Extract the (x, y) coordinate from the center of the cell holding the provided text.  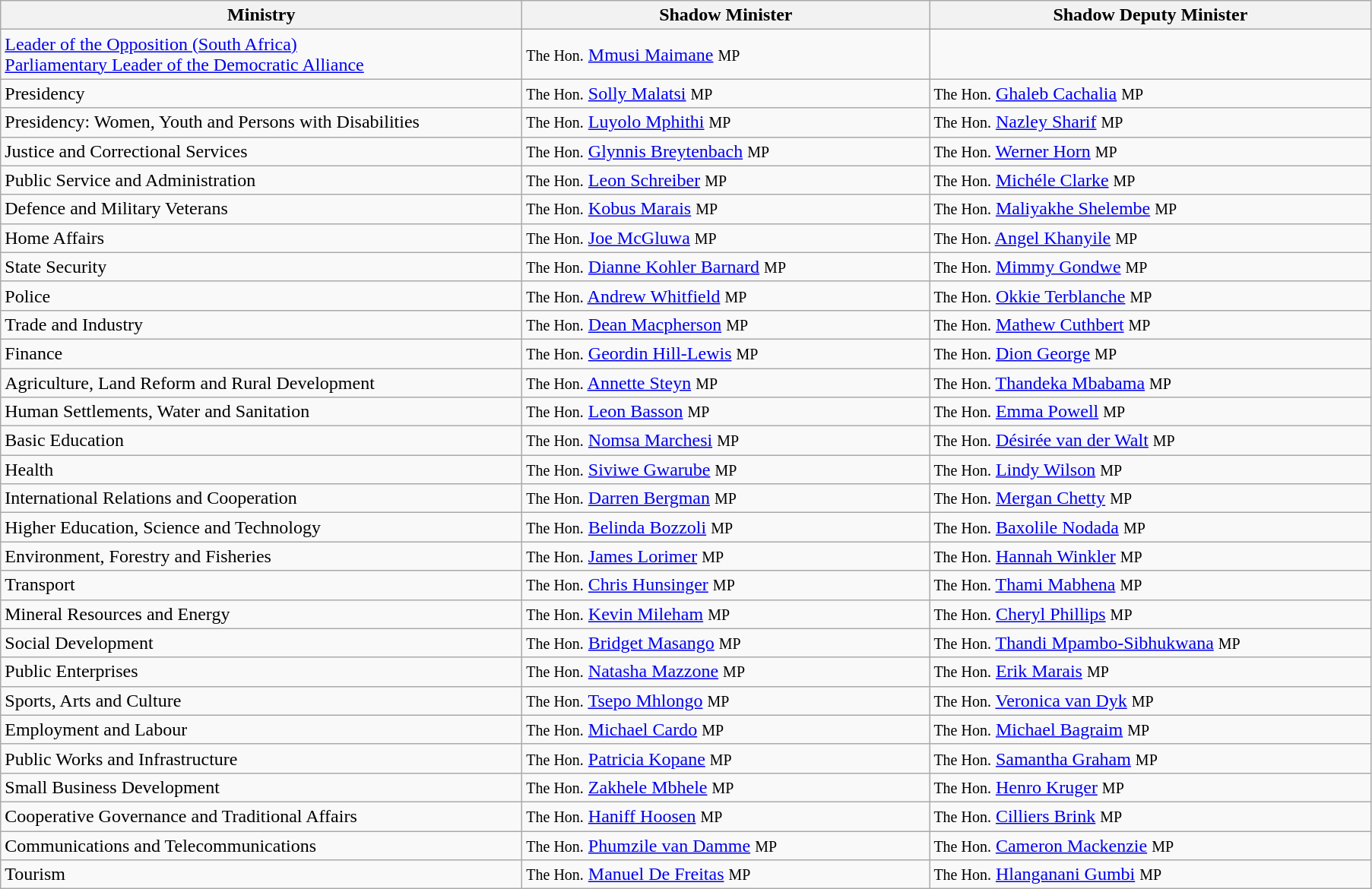
The Hon. Nazley Sharif MP (1151, 122)
The Hon. Leon Basson MP (726, 412)
The Hon. Angel Khanyile MP (1151, 238)
Communications and Telecommunications (261, 846)
The Hon. Annette Steyn MP (726, 382)
The Hon. Veronica van Dyk MP (1151, 701)
The Hon. Leon Schreiber MP (726, 180)
State Security (261, 267)
The Hon. Erik Marais MP (1151, 672)
The Hon. Zakhele Mbhele MP (726, 787)
The Hon. Manuel De Freitas MP (726, 875)
The Hon. Maliyakhe Shelembe MP (1151, 209)
Presidency (261, 93)
The Hon. Mathew Cuthbert MP (1151, 324)
Home Affairs (261, 238)
Justice and Correctional Services (261, 151)
The Hon. Mergan Chetty MP (1151, 498)
Leader of the Opposition (South Africa)Parliamentary Leader of the Democratic Alliance (261, 55)
Social Development (261, 643)
Small Business Development (261, 787)
The Hon. Patricia Kopane MP (726, 758)
The Hon. Darren Bergman MP (726, 498)
Shadow Minister (726, 15)
Transport (261, 585)
The Hon. Andrew Whitfield MP (726, 296)
The Hon. Thandi Mpambo-Sibhukwana MP (1151, 643)
The Hon. Solly Malatsi MP (726, 93)
The Hon. Geordin Hill-Lewis MP (726, 353)
The Hon. Chris Hunsinger MP (726, 585)
The Hon. Nomsa Marchesi MP (726, 441)
Presidency: Women, Youth and Persons with Disabilities (261, 122)
The Hon. Désirée van der Walt MP (1151, 441)
The Hon. Kobus Marais MP (726, 209)
Health (261, 470)
The Hon. Cameron Mackenzie MP (1151, 846)
The Hon. Dion George MP (1151, 353)
Employment and Labour (261, 729)
The Hon. Cheryl Phillips MP (1151, 614)
The Hon. Natasha Mazzone MP (726, 672)
The Hon. Glynnis Breytenbach MP (726, 151)
The Hon. James Lorimer MP (726, 556)
The Hon. Michael Bagraim MP (1151, 729)
The Hon. Werner Horn MP (1151, 151)
The Hon. Mmusi Maimane MP (726, 55)
Shadow Deputy Minister (1151, 15)
Ministry (261, 15)
The Hon. Joe McGluwa MP (726, 238)
The Hon. Ghaleb Cachalia MP (1151, 93)
Tourism (261, 875)
Police (261, 296)
The Hon. Tsepo Mhlongo MP (726, 701)
Trade and Industry (261, 324)
The Hon. Baxolile Nodada MP (1151, 527)
The Hon. Emma Powell MP (1151, 412)
The Hon. Thami Mabhena MP (1151, 585)
Human Settlements, Water and Sanitation (261, 412)
The Hon. Haniff Hoosen MP (726, 816)
Cooperative Governance and Traditional Affairs (261, 816)
The Hon. Bridget Masango MP (726, 643)
Public Enterprises (261, 672)
The Hon. Okkie Terblanche MP (1151, 296)
The Hon. Siviwe Gwarube MP (726, 470)
Basic Education (261, 441)
Public Service and Administration (261, 180)
The Hon. Lindy Wilson MP (1151, 470)
The Hon. Dean Macpherson MP (726, 324)
The Hon. Cilliers Brink MP (1151, 816)
Environment, Forestry and Fisheries (261, 556)
Agriculture, Land Reform and Rural Development (261, 382)
Finance (261, 353)
The Hon. Michéle Clarke MP (1151, 180)
The Hon. Mimmy Gondwe MP (1151, 267)
International Relations and Cooperation (261, 498)
Public Works and Infrastructure (261, 758)
The Hon. Thandeka Mbabama MP (1151, 382)
The Hon. Michael Cardo MP (726, 729)
The Hon. Hlanganani Gumbi MP (1151, 875)
The Hon. Kevin Mileham MP (726, 614)
The Hon. Hannah Winkler MP (1151, 556)
The Hon. Belinda Bozzoli MP (726, 527)
The Hon. Samantha Graham MP (1151, 758)
The Hon. Henro Kruger MP (1151, 787)
Sports, Arts and Culture (261, 701)
Higher Education, Science and Technology (261, 527)
Mineral Resources and Energy (261, 614)
Defence and Military Veterans (261, 209)
The Hon. Dianne Kohler Barnard MP (726, 267)
The Hon. Luyolo Mphithi MP (726, 122)
The Hon. Phumzile van Damme MP (726, 846)
